Determine the (x, y) coordinate at the center of the cell enclosing the given text.  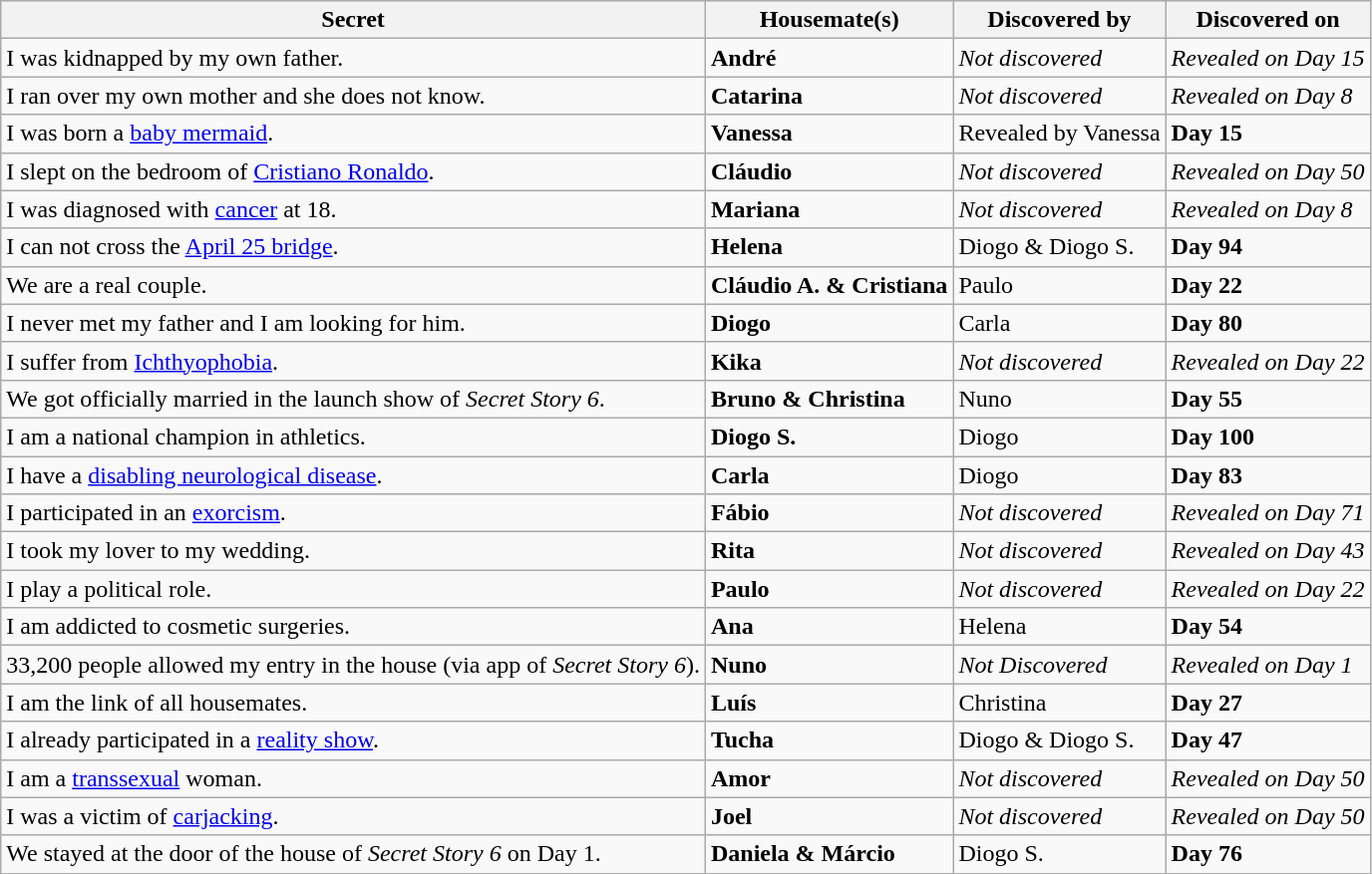
Day 80 (1268, 323)
Ana (829, 627)
I was a victim of carjacking. (353, 816)
Not Discovered (1059, 665)
I play a political role. (353, 589)
I was diagnosed with cancer at 18. (353, 209)
We stayed at the door of the house of Secret Story 6 on Day 1. (353, 854)
Daniela & Márcio (829, 854)
I ran over my own mother and she does not know. (353, 96)
I am a transsexual woman. (353, 778)
Discovered on (1268, 20)
I am addicted to cosmetic surgeries. (353, 627)
Day 100 (1268, 437)
Housemate(s) (829, 20)
I participated in an exorcism. (353, 513)
Revealed on Day 15 (1268, 58)
Day 47 (1268, 740)
Day 76 (1268, 854)
Christina (1059, 703)
Cláudio A. & Cristiana (829, 285)
Revealed on Day 43 (1268, 551)
I have a disabling neurological disease. (353, 475)
André (829, 58)
I already participated in a reality show. (353, 740)
Mariana (829, 209)
I can not cross the April 25 bridge. (353, 247)
Rita (829, 551)
Revealed by Vanessa (1059, 134)
Catarina (829, 96)
33,200 people allowed my entry in the house (via app of Secret Story 6). (353, 665)
Vanessa (829, 134)
Day 54 (1268, 627)
Revealed on Day 71 (1268, 513)
Tucha (829, 740)
I am a national champion in athletics. (353, 437)
Day 22 (1268, 285)
We are a real couple. (353, 285)
Discovered by (1059, 20)
I took my lover to my wedding. (353, 551)
Day 27 (1268, 703)
Day 55 (1268, 399)
I never met my father and I am looking for him. (353, 323)
Fábio (829, 513)
Day 83 (1268, 475)
Kika (829, 361)
Luís (829, 703)
I am the link of all housemates. (353, 703)
I was kidnapped by my own father. (353, 58)
Cláudio (829, 171)
Secret (353, 20)
Day 94 (1268, 247)
I was born a baby mermaid. (353, 134)
We got officially married in the launch show of Secret Story 6. (353, 399)
I slept on the bedroom of Cristiano Ronaldo. (353, 171)
Joel (829, 816)
Revealed on Day 1 (1268, 665)
Day 15 (1268, 134)
Amor (829, 778)
I suffer from Ichthyophobia. (353, 361)
Bruno & Christina (829, 399)
